Capture the cell that displays the provided text and extract its [X, Y] central coordinate. 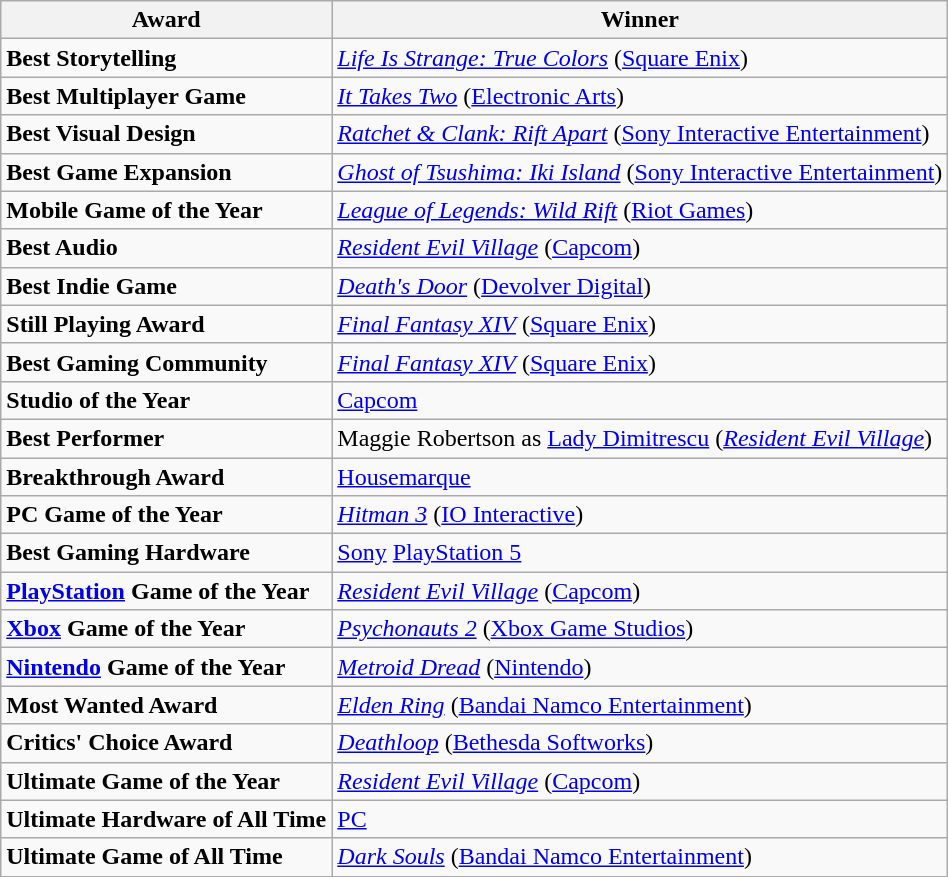
Best Visual Design [166, 134]
Life Is Strange: True Colors (Square Enix) [640, 58]
Mobile Game of the Year [166, 210]
It Takes Two (Electronic Arts) [640, 96]
Best Gaming Community [166, 362]
Ultimate Game of the Year [166, 781]
Deathloop (Bethesda Softworks) [640, 743]
Psychonauts 2 (Xbox Game Studios) [640, 629]
Maggie Robertson as Lady Dimitrescu (Resident Evil Village) [640, 438]
Elden Ring (Bandai Namco Entertainment) [640, 705]
Ultimate Game of All Time [166, 857]
Ultimate Hardware of All Time [166, 819]
Breakthrough Award [166, 477]
Most Wanted Award [166, 705]
Winner [640, 20]
Best Indie Game [166, 286]
Capcom [640, 400]
Best Game Expansion [166, 172]
Ratchet & Clank: Rift Apart (Sony Interactive Entertainment) [640, 134]
Nintendo Game of the Year [166, 667]
PC [640, 819]
PC Game of the Year [166, 515]
Ghost of Tsushima: Iki Island (Sony Interactive Entertainment) [640, 172]
Award [166, 20]
Best Performer [166, 438]
Metroid Dread (Nintendo) [640, 667]
Studio of the Year [166, 400]
League of Legends: Wild Rift (Riot Games) [640, 210]
Sony PlayStation 5 [640, 553]
Death's Door (Devolver Digital) [640, 286]
Best Gaming Hardware [166, 553]
Xbox Game of the Year [166, 629]
Dark Souls (Bandai Namco Entertainment) [640, 857]
Hitman 3 (IO Interactive) [640, 515]
Critics' Choice Award [166, 743]
Best Multiplayer Game [166, 96]
Best Audio [166, 248]
Still Playing Award [166, 324]
Housemarque [640, 477]
Best Storytelling [166, 58]
PlayStation Game of the Year [166, 591]
